Determine the [x, y] coordinate at the center of the cell enclosing the given text.  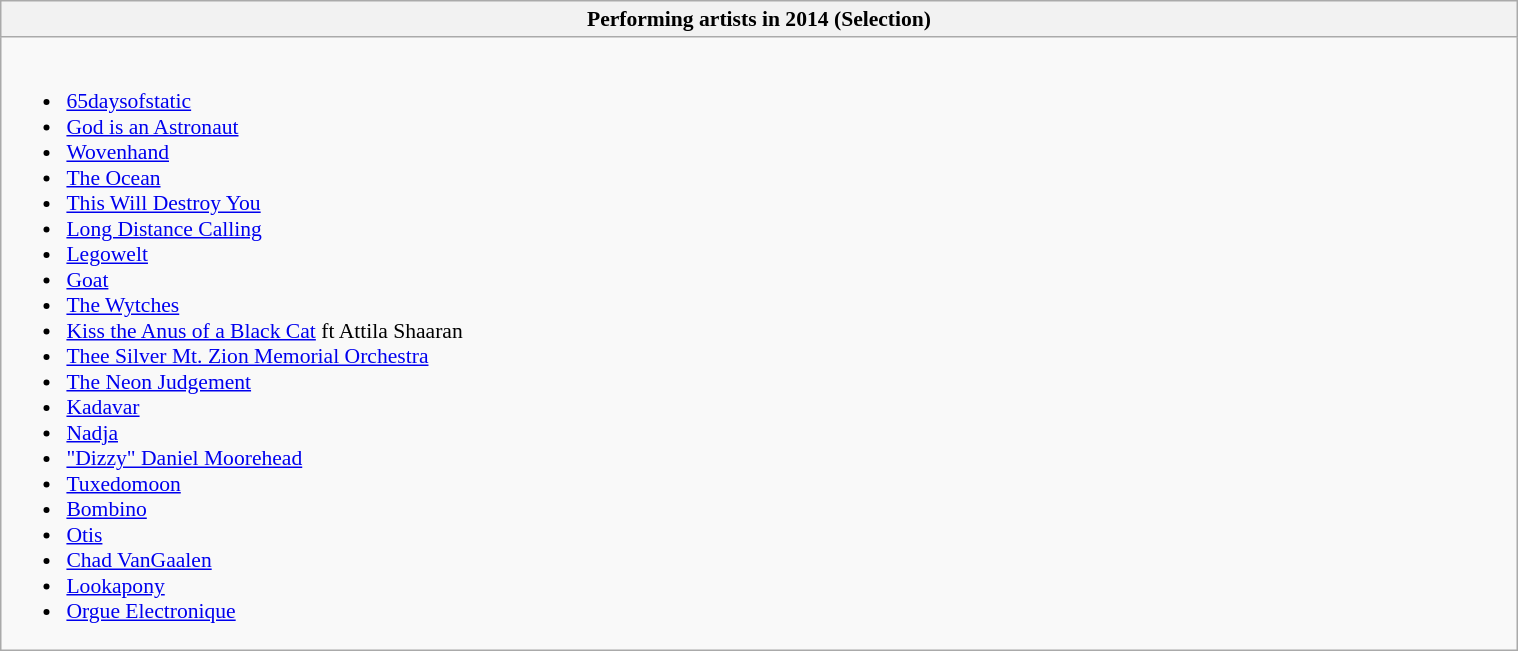
Performing artists in 2014 (Selection) [758, 19]
